Find where the given text appears and provide that cell's center as (X, Y) coordinate. 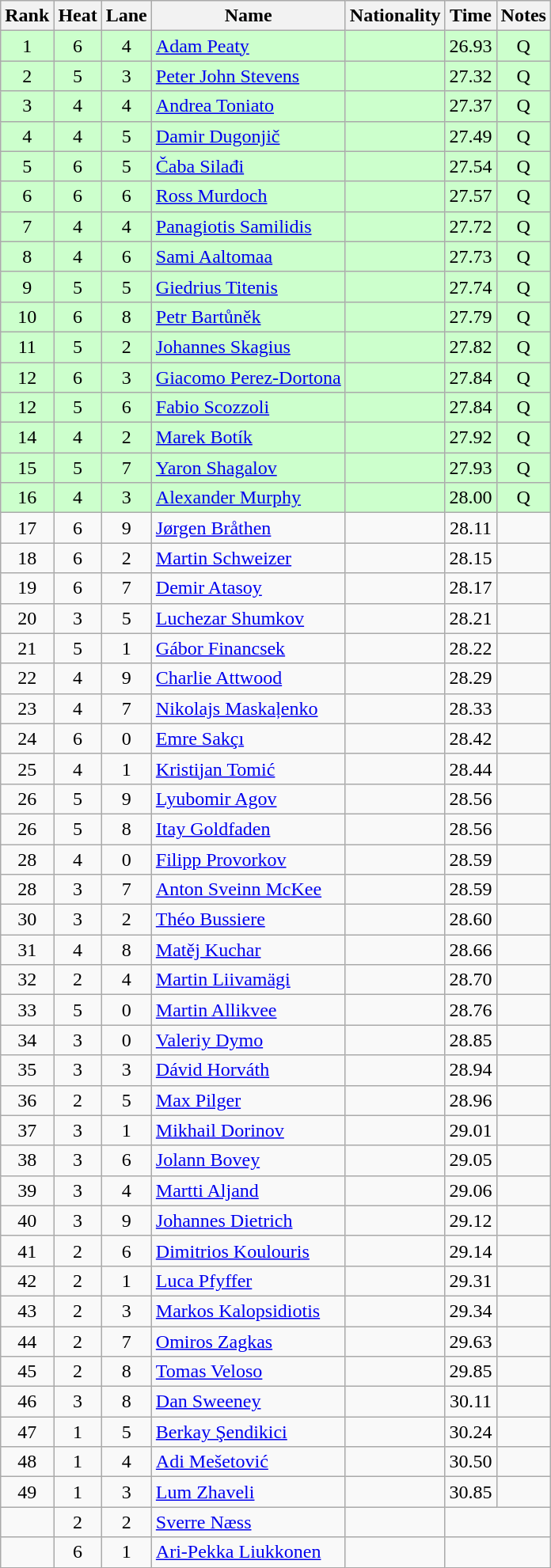
Luchezar Shumkov (249, 618)
44 (27, 1342)
29.34 (470, 1311)
29.31 (470, 1281)
28.60 (470, 920)
Čaba Silađi (249, 166)
27.93 (470, 468)
28.85 (470, 1040)
27.74 (470, 287)
Heat (78, 16)
Jørgen Bråthen (249, 528)
Berkay Şendikici (249, 1432)
32 (27, 980)
27.92 (470, 438)
Adi Mešetović (249, 1462)
15 (27, 468)
31 (27, 950)
46 (27, 1402)
28.76 (470, 1010)
14 (27, 438)
Panagiotis Samilidis (249, 226)
28.11 (470, 528)
28.00 (470, 498)
16 (27, 498)
29.63 (470, 1342)
Adam Peaty (249, 46)
Sverre Næss (249, 1522)
29.85 (470, 1372)
Mikhail Dorinov (249, 1130)
Martin Allikvee (249, 1010)
Lane (127, 16)
17 (27, 528)
30.24 (470, 1432)
29.06 (470, 1190)
Andrea Toniato (249, 106)
11 (27, 347)
Martin Schweizer (249, 558)
45 (27, 1372)
Nikolajs Maskaļenko (249, 708)
42 (27, 1281)
Sami Aaltomaa (249, 256)
Jolann Bovey (249, 1160)
28.44 (470, 769)
Marek Botík (249, 438)
28.70 (470, 980)
20 (27, 618)
Alexander Murphy (249, 498)
34 (27, 1040)
Anton Sveinn McKee (249, 890)
28.42 (470, 738)
30.11 (470, 1402)
21 (27, 648)
28.96 (470, 1100)
27.79 (470, 317)
41 (27, 1251)
Itay Goldfaden (249, 829)
28.33 (470, 708)
43 (27, 1311)
Martin Liivamägi (249, 980)
24 (27, 738)
27.73 (470, 256)
Johannes Skagius (249, 347)
Luca Pfyffer (249, 1281)
Max Pilger (249, 1100)
Martti Aljand (249, 1190)
Matěj Kuchar (249, 950)
Filipp Provorkov (249, 859)
27.72 (470, 226)
Valeriy Dymo (249, 1040)
Kristijan Tomić (249, 769)
28.15 (470, 558)
48 (27, 1462)
Peter John Stevens (249, 76)
29.01 (470, 1130)
27.32 (470, 76)
29.14 (470, 1251)
Ross Murdoch (249, 196)
Rank (27, 16)
38 (27, 1160)
Petr Bartůněk (249, 317)
Dimitrios Koulouris (249, 1251)
27.54 (470, 166)
Charlie Attwood (249, 678)
Gábor Financsek (249, 648)
27.49 (470, 136)
Time (470, 16)
Markos Kalopsidiotis (249, 1311)
25 (27, 769)
36 (27, 1100)
Théo Bussiere (249, 920)
Giacomo Perez-Dortona (249, 378)
Lyubomir Agov (249, 799)
Fabio Scozzoli (249, 408)
10 (27, 317)
Lum Zhaveli (249, 1492)
29.12 (470, 1221)
Emre Sakçı (249, 738)
28.66 (470, 950)
Omiros Zagkas (249, 1342)
Ari-Pekka Liukkonen (249, 1552)
28.21 (470, 618)
Notes (523, 16)
Dávid Horváth (249, 1070)
Demir Atasoy (249, 588)
47 (27, 1432)
27.57 (470, 196)
35 (27, 1070)
19 (27, 588)
27.82 (470, 347)
Yaron Shagalov (249, 468)
30 (27, 920)
26.93 (470, 46)
28.29 (470, 678)
39 (27, 1190)
49 (27, 1492)
Johannes Dietrich (249, 1221)
33 (27, 1010)
27.37 (470, 106)
Damir Dugonjič (249, 136)
40 (27, 1221)
Giedrius Titenis (249, 287)
30.50 (470, 1462)
37 (27, 1130)
Dan Sweeney (249, 1402)
18 (27, 558)
28.22 (470, 648)
23 (27, 708)
28.94 (470, 1070)
28.17 (470, 588)
22 (27, 678)
30.85 (470, 1492)
Nationality (395, 16)
29.05 (470, 1160)
Tomas Veloso (249, 1372)
Name (249, 16)
